Search for the cell housing the specified text and yield its (x, y) center coordinate. 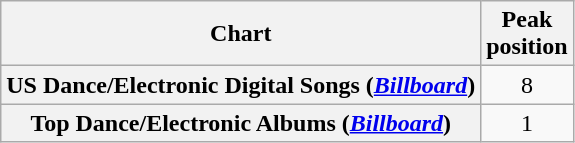
8 (527, 85)
Peakposition (527, 34)
Top Dance/Electronic Albums (Billboard) (241, 123)
Chart (241, 34)
US Dance/Electronic Digital Songs (Billboard) (241, 85)
1 (527, 123)
